Provide the [x, y] coordinate of the cell's center where the given text is located.  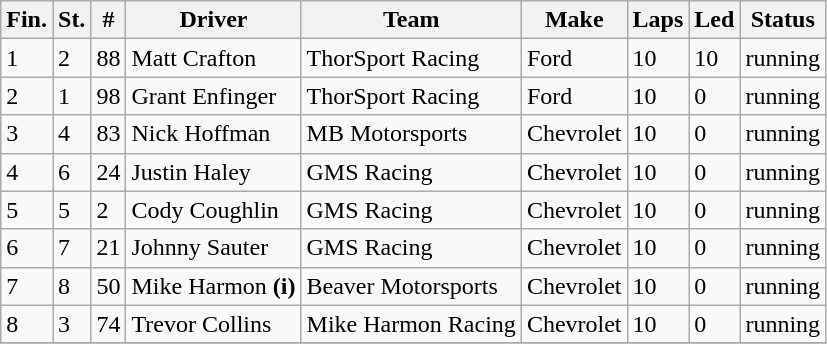
Fin. [27, 20]
Make [574, 20]
Driver [214, 20]
Team [411, 20]
Beaver Motorsports [411, 286]
Nick Hoffman [214, 134]
83 [108, 134]
74 [108, 324]
50 [108, 286]
Justin Haley [214, 172]
St. [71, 20]
21 [108, 248]
Grant Enfinger [214, 96]
Mike Harmon Racing [411, 324]
24 [108, 172]
Status [783, 20]
MB Motorsports [411, 134]
Mike Harmon (i) [214, 286]
98 [108, 96]
# [108, 20]
88 [108, 58]
Matt Crafton [214, 58]
Led [714, 20]
Trevor Collins [214, 324]
Cody Coughlin [214, 210]
Laps [658, 20]
Johnny Sauter [214, 248]
